Identify which cell holds the provided text, then report its [x, y] central coordinate. 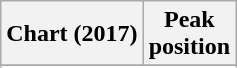
Chart (2017) [72, 34]
Peakposition [189, 34]
